Scan for the cell matching the given text and deliver its (X, Y) coordinate at center. 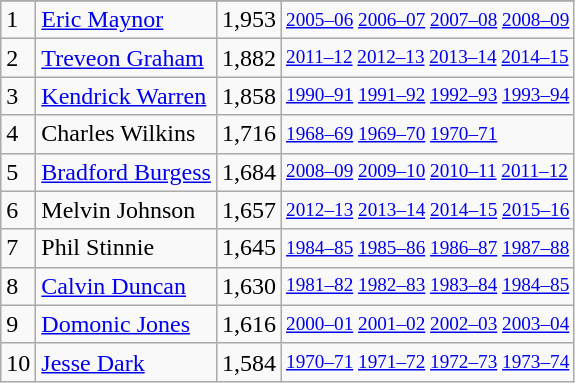
Jesse Dark (126, 362)
3 (18, 96)
2011–12 2012–13 2013–14 2014–15 (427, 58)
1990–91 1991–92 1992–93 1993–94 (427, 96)
1,684 (248, 172)
1984–85 1985–86 1986–87 1987–88 (427, 248)
2008–09 2009–10 2010–11 2011–12 (427, 172)
4 (18, 134)
9 (18, 324)
Melvin Johnson (126, 210)
7 (18, 248)
2000–01 2001–02 2002–03 2003–04 (427, 324)
Phil Stinnie (126, 248)
1,645 (248, 248)
2012–13 2013–14 2014–15 2015–16 (427, 210)
2005–06 2006–07 2007–08 2008–09 (427, 20)
1,630 (248, 286)
1,882 (248, 58)
1970–71 1971–72 1972–73 1973–74 (427, 362)
10 (18, 362)
Charles Wilkins (126, 134)
6 (18, 210)
1 (18, 20)
1,858 (248, 96)
Domonic Jones (126, 324)
1,584 (248, 362)
1968–69 1969–70 1970–71 (427, 134)
1,657 (248, 210)
8 (18, 286)
5 (18, 172)
1,953 (248, 20)
1981–82 1982–83 1983–84 1984–85 (427, 286)
Bradford Burgess (126, 172)
Treveon Graham (126, 58)
Calvin Duncan (126, 286)
1,616 (248, 324)
1,716 (248, 134)
2 (18, 58)
Eric Maynor (126, 20)
Kendrick Warren (126, 96)
